Return the [X, Y] coordinate for the center point of the cell that contains the specified text.  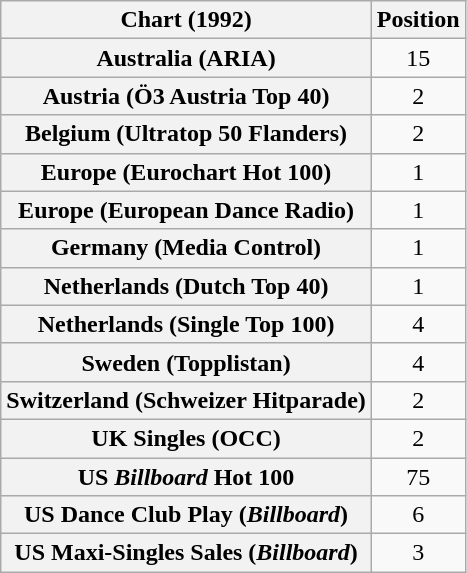
6 [418, 515]
75 [418, 477]
Switzerland (Schweizer Hitparade) [186, 400]
Chart (1992) [186, 20]
Germany (Media Control) [186, 248]
Netherlands (Single Top 100) [186, 324]
Position [418, 20]
US Dance Club Play (Billboard) [186, 515]
Belgium (Ultratop 50 Flanders) [186, 134]
Europe (European Dance Radio) [186, 210]
Australia (ARIA) [186, 58]
UK Singles (OCC) [186, 438]
Netherlands (Dutch Top 40) [186, 286]
Europe (Eurochart Hot 100) [186, 172]
Sweden (Topplistan) [186, 362]
3 [418, 553]
15 [418, 58]
Austria (Ö3 Austria Top 40) [186, 96]
US Maxi-Singles Sales (Billboard) [186, 553]
US Billboard Hot 100 [186, 477]
